Return the (X, Y) coordinate for the center point of the cell that contains the specified text.  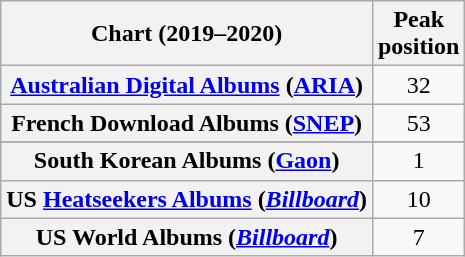
South Korean Albums (Gaon) (187, 161)
53 (418, 123)
US Heatseekers Albums (Billboard) (187, 199)
1 (418, 161)
Australian Digital Albums (ARIA) (187, 85)
French Download Albums (SNEP) (187, 123)
32 (418, 85)
7 (418, 237)
US World Albums (Billboard) (187, 237)
Peakposition (418, 34)
Chart (2019–2020) (187, 34)
10 (418, 199)
